Search for the cell housing the specified text and yield its [X, Y] center coordinate. 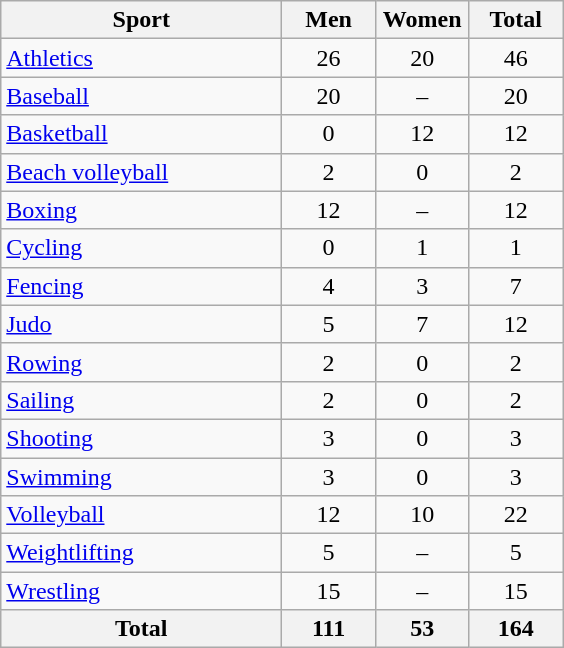
Athletics [142, 58]
Basketball [142, 134]
Swimming [142, 477]
Beach volleyball [142, 172]
46 [516, 58]
Boxing [142, 210]
Fencing [142, 286]
Baseball [142, 96]
164 [516, 629]
Rowing [142, 362]
Women [422, 20]
Shooting [142, 438]
10 [422, 515]
26 [329, 58]
Sailing [142, 400]
22 [516, 515]
4 [329, 286]
Sport [142, 20]
Men [329, 20]
Cycling [142, 248]
Wrestling [142, 591]
Judo [142, 324]
Weightlifting [142, 553]
53 [422, 629]
Volleyball [142, 515]
111 [329, 629]
